From the cell containing the given text, extract its center point as (X, Y) coordinate. 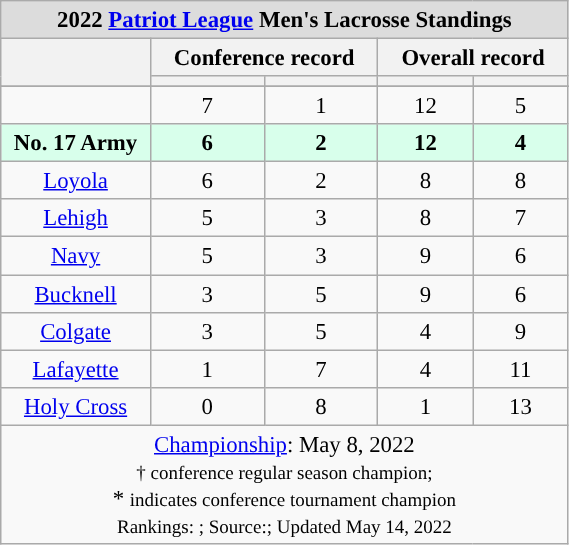
No. 17 Army (76, 143)
2022 Patriot League Men's Lacrosse Standings (284, 20)
Bucknell (76, 294)
Lafayette (76, 369)
0 (207, 406)
Overall record (473, 58)
Holy Cross (76, 406)
Conference record (264, 58)
13 (520, 406)
Championship: May 8, 2022† conference regular season champion; * indicates conference tournament champion Rankings: ; Source:; Updated May 14, 2022 (284, 484)
Lehigh (76, 219)
Colgate (76, 331)
Loyola (76, 181)
11 (520, 369)
Navy (76, 256)
